Scan for the cell matching the given text and deliver its [X, Y] coordinate at center. 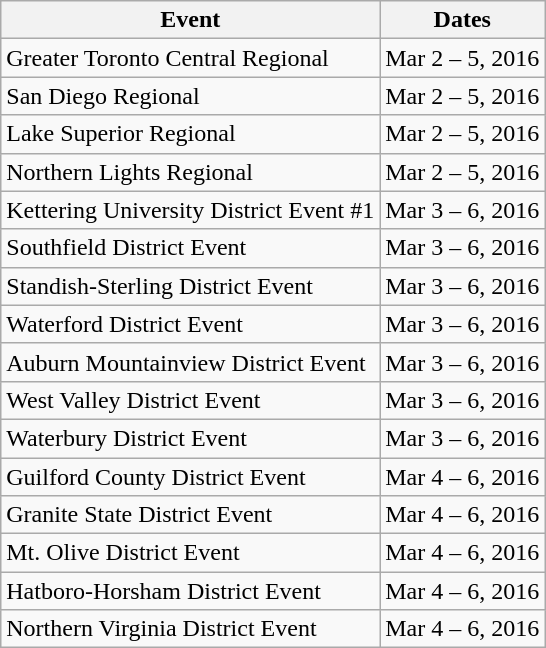
Lake Superior Regional [190, 134]
Guilford County District Event [190, 477]
Dates [462, 20]
Southfield District Event [190, 248]
Granite State District Event [190, 515]
Standish-Sterling District Event [190, 286]
Event [190, 20]
Waterbury District Event [190, 438]
Hatboro-Horsham District Event [190, 591]
San Diego Regional [190, 96]
Kettering University District Event #1 [190, 210]
Waterford District Event [190, 324]
Northern Lights Regional [190, 172]
Greater Toronto Central Regional [190, 58]
Auburn Mountainview District Event [190, 362]
West Valley District Event [190, 400]
Mt. Olive District Event [190, 553]
Northern Virginia District Event [190, 629]
